Identify which cell holds the provided text, then report its (x, y) central coordinate. 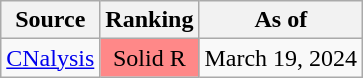
Source (50, 20)
March 19, 2024 (281, 58)
As of (281, 20)
Solid R (150, 58)
CNalysis (50, 58)
Ranking (150, 20)
